From the cell containing the given text, extract its center point as (x, y) coordinate. 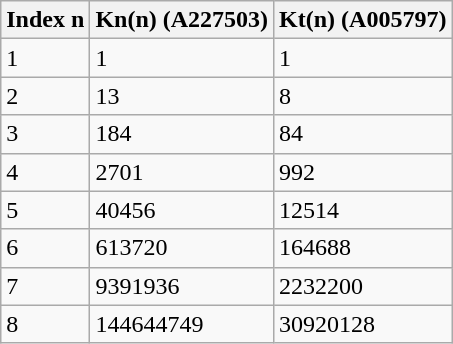
Kt(n) (A005797) (363, 20)
613720 (182, 248)
3 (46, 134)
7 (46, 286)
2701 (182, 172)
30920128 (363, 324)
12514 (363, 210)
Kn(n) (A227503) (182, 20)
40456 (182, 210)
2232200 (363, 286)
13 (182, 96)
6 (46, 248)
9391936 (182, 286)
144644749 (182, 324)
184 (182, 134)
Index n (46, 20)
992 (363, 172)
164688 (363, 248)
4 (46, 172)
5 (46, 210)
84 (363, 134)
2 (46, 96)
